Return [X, Y] of the center of cell containing provided text 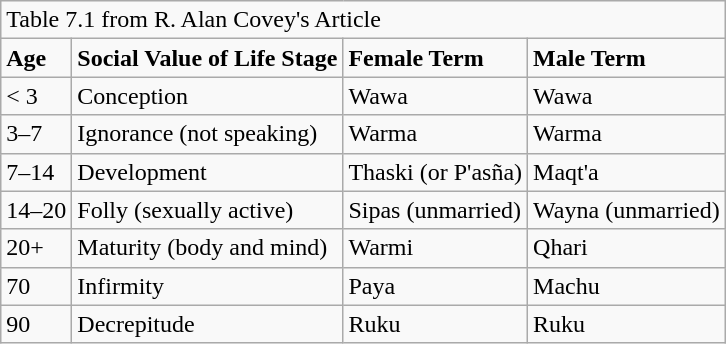
Warmi [436, 248]
3–7 [36, 134]
Maqt'a [627, 172]
7–14 [36, 172]
70 [36, 286]
Qhari [627, 248]
Folly (sexually active) [208, 210]
Paya [436, 286]
20+ [36, 248]
Age [36, 58]
90 [36, 324]
Male Term [627, 58]
Table 7.1 from R. Alan Covey's Article [364, 20]
14–20 [36, 210]
Machu [627, 286]
Sipas (unmarried) [436, 210]
Decrepitude [208, 324]
< 3 [36, 96]
Development [208, 172]
Thaski (or P'asña) [436, 172]
Conception [208, 96]
Maturity (body and mind) [208, 248]
Ignorance (not speaking) [208, 134]
Social Value of Life Stage [208, 58]
Female Term [436, 58]
Infirmity [208, 286]
Wayna (unmarried) [627, 210]
